Pinpoint the cell where the given text exists, returning its [x, y] midpoint coordinate. 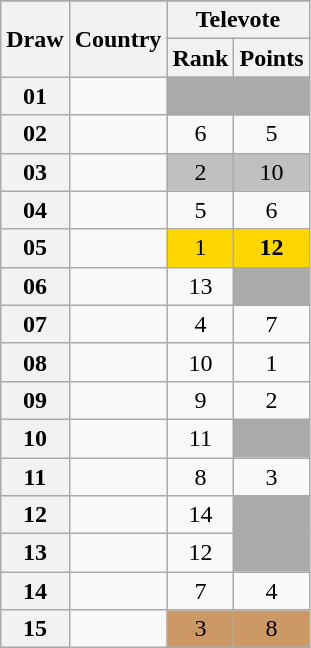
06 [35, 286]
05 [35, 248]
01 [35, 96]
9 [200, 400]
03 [35, 172]
09 [35, 400]
Rank [200, 58]
07 [35, 324]
Country [118, 39]
Points [272, 58]
08 [35, 362]
04 [35, 210]
Draw [35, 39]
15 [35, 629]
02 [35, 134]
Televote [238, 20]
